From the cell containing the given text, extract its center point as [x, y] coordinate. 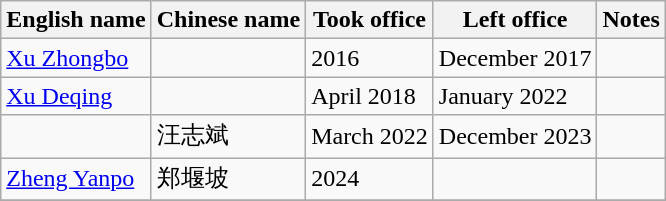
2024 [370, 180]
郑堰坡 [228, 180]
December 2017 [515, 58]
December 2023 [515, 136]
Took office [370, 20]
Left office [515, 20]
Xu Deqing [76, 96]
English name [76, 20]
Notes [631, 20]
汪志斌 [228, 136]
2016 [370, 58]
Zheng Yanpo [76, 180]
Xu Zhongbo [76, 58]
Chinese name [228, 20]
April 2018 [370, 96]
March 2022 [370, 136]
January 2022 [515, 96]
